Find where the given text appears and provide that cell's center as (x, y) coordinate. 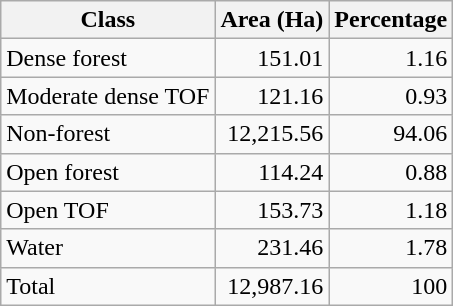
12,215.56 (272, 134)
12,987.16 (272, 286)
1.78 (391, 248)
100 (391, 286)
Non-forest (108, 134)
Area (Ha) (272, 20)
1.18 (391, 210)
Water (108, 248)
121.16 (272, 96)
153.73 (272, 210)
0.88 (391, 172)
Total (108, 286)
0.93 (391, 96)
Class (108, 20)
Open forest (108, 172)
Dense forest (108, 58)
151.01 (272, 58)
114.24 (272, 172)
94.06 (391, 134)
Percentage (391, 20)
Moderate dense TOF (108, 96)
1.16 (391, 58)
231.46 (272, 248)
Open TOF (108, 210)
